Provide the (X, Y) coordinate of the cell's center where the given text is located.  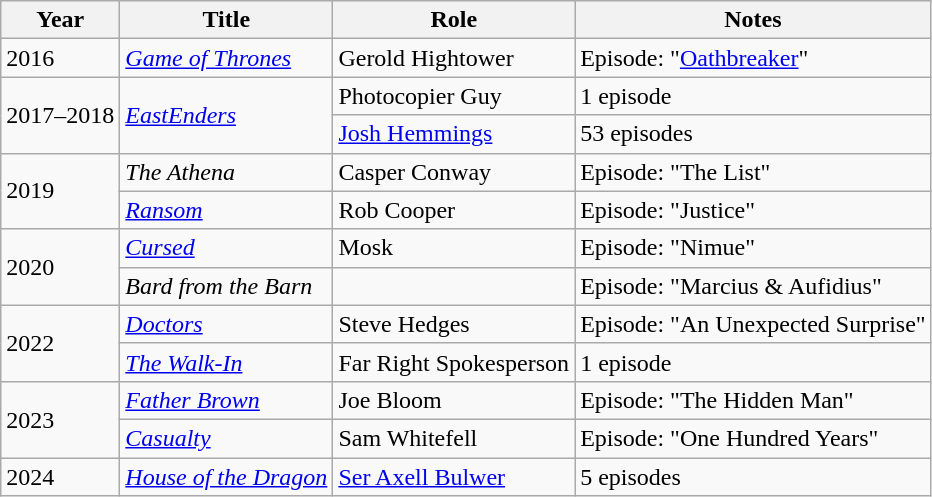
2019 (60, 191)
Josh Hemmings (454, 134)
Role (454, 20)
53 episodes (754, 134)
Year (60, 20)
Game of Thrones (226, 58)
The Walk-In (226, 362)
Photocopier Guy (454, 96)
Joe Bloom (454, 400)
2017–2018 (60, 115)
Ransom (226, 210)
Sam Whitefell (454, 438)
Episode: "The List" (754, 172)
2020 (60, 267)
Far Right Spokesperson (454, 362)
Gerold Hightower (454, 58)
Casualty (226, 438)
Mosk (454, 248)
Father Brown (226, 400)
Episode: "Oathbreaker" (754, 58)
5 episodes (754, 477)
The Athena (226, 172)
Notes (754, 20)
EastEnders (226, 115)
Episode: "The Hidden Man" (754, 400)
2023 (60, 419)
2024 (60, 477)
House of the Dragon (226, 477)
Episode: "Marcius & Aufidius" (754, 286)
2022 (60, 343)
Cursed (226, 248)
Episode: "An Unexpected Surprise" (754, 324)
Rob Cooper (454, 210)
Casper Conway (454, 172)
Episode: "Nimue" (754, 248)
Doctors (226, 324)
Bard from the Barn (226, 286)
2016 (60, 58)
Title (226, 20)
Steve Hedges (454, 324)
Episode: "Justice" (754, 210)
Episode: "One Hundred Years" (754, 438)
Ser Axell Bulwer (454, 477)
